Search for the cell housing the specified text and yield its [x, y] center coordinate. 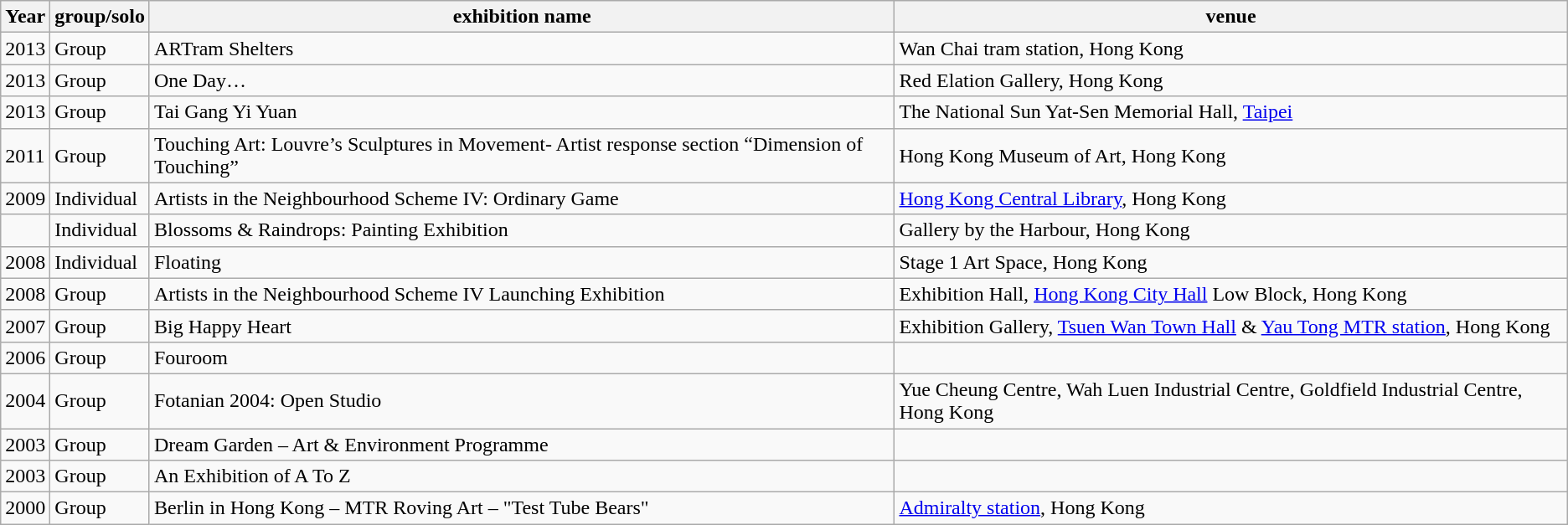
Yue Cheung Centre, Wah Luen Industrial Centre, Goldfield Industrial Centre, Hong Kong [1231, 400]
Artists in the Neighbourhood Scheme IV: Ordinary Game [521, 198]
Fotanian 2004: Open Studio [521, 400]
The National Sun Yat-Sen Memorial Hall, Taipei [1231, 112]
2011 [25, 156]
Exhibition Hall, Hong Kong City Hall Low Block, Hong Kong [1231, 294]
Blossoms & Raindrops: Painting Exhibition [521, 230]
Wan Chai tram station, Hong Kong [1231, 49]
Touching Art: Louvre’s Sculptures in Movement- Artist response section “Dimension of Touching” [521, 156]
Fouroom [521, 358]
Floating [521, 262]
Gallery by the Harbour, Hong Kong [1231, 230]
2007 [25, 326]
2006 [25, 358]
Big Happy Heart [521, 326]
ARTram Shelters [521, 49]
An Exhibition of A To Z [521, 476]
Exhibition Gallery, Tsuen Wan Town Hall & Yau Tong MTR station, Hong Kong [1231, 326]
2004 [25, 400]
Stage 1 Art Space, Hong Kong [1231, 262]
Hong Kong Museum of Art, Hong Kong [1231, 156]
venue [1231, 17]
2000 [25, 508]
Red Elation Gallery, Hong Kong [1231, 80]
Tai Gang Yi Yuan [521, 112]
Admiralty station, Hong Kong [1231, 508]
Dream Garden – Art & Environment Programme [521, 445]
Year [25, 17]
2009 [25, 198]
Artists in the Neighbourhood Scheme IV Launching Exhibition [521, 294]
Berlin in Hong Kong – MTR Roving Art – "Test Tube Bears" [521, 508]
exhibition name [521, 17]
Hong Kong Central Library, Hong Kong [1231, 198]
One Day… [521, 80]
group/solo [101, 17]
